For the text-containing cell, return its midpoint in (X, Y) coordinate format. 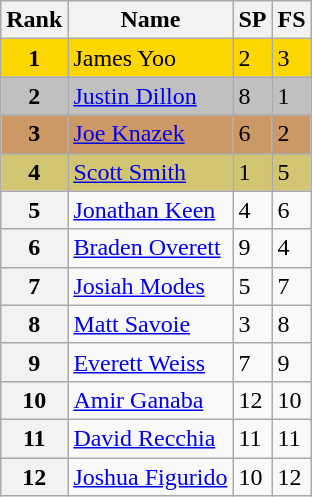
Rank (34, 20)
SP (252, 20)
James Yoo (150, 58)
Amir Ganaba (150, 400)
Justin Dillon (150, 96)
Braden Overett (150, 248)
Joe Knazek (150, 134)
Jonathan Keen (150, 210)
Name (150, 20)
Everett Weiss (150, 362)
FS (292, 20)
Scott Smith (150, 172)
Joshua Figurido (150, 477)
Josiah Modes (150, 286)
David Recchia (150, 438)
Matt Savoie (150, 324)
